Detect which cell encompasses the target text, then output its (X, Y) center coordinate. 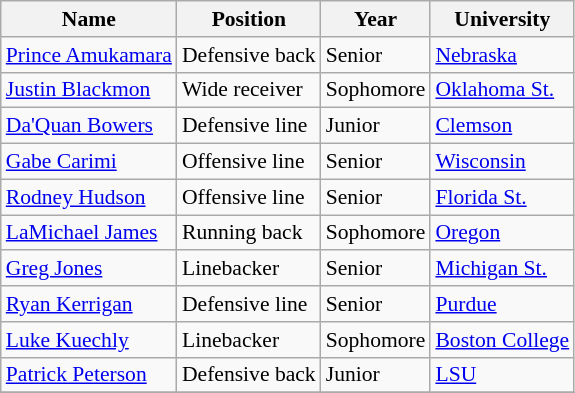
Greg Jones (89, 269)
University (502, 19)
Luke Kuechly (89, 340)
Boston College (502, 340)
Name (89, 19)
Nebraska (502, 55)
Michigan St. (502, 269)
Gabe Carimi (89, 162)
Clemson (502, 126)
Wisconsin (502, 162)
Purdue (502, 304)
Prince Amukamara (89, 55)
Running back (249, 233)
Florida St. (502, 197)
Patrick Peterson (89, 375)
Ryan Kerrigan (89, 304)
Oregon (502, 233)
LSU (502, 375)
Oklahoma St. (502, 90)
Position (249, 19)
Da'Quan Bowers (89, 126)
LaMichael James (89, 233)
Rodney Hudson (89, 197)
Wide receiver (249, 90)
Justin Blackmon (89, 90)
Year (376, 19)
